Detect which cell encompasses the target text, then output its [x, y] center coordinate. 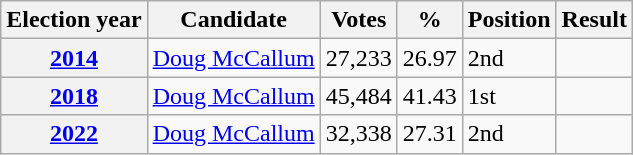
Votes [358, 20]
2014 [74, 58]
26.97 [430, 58]
27,233 [358, 58]
% [430, 20]
32,338 [358, 134]
2022 [74, 134]
2018 [74, 96]
Position [509, 20]
Election year [74, 20]
41.43 [430, 96]
Result [594, 20]
45,484 [358, 96]
1st [509, 96]
27.31 [430, 134]
Candidate [234, 20]
